Determine the [x, y] coordinate at the center of the cell enclosing the given text.  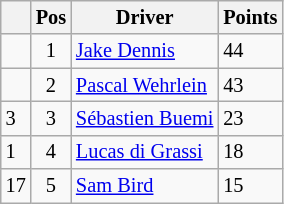
Jake Dennis [144, 51]
2 [51, 85]
43 [250, 85]
23 [250, 118]
18 [250, 152]
44 [250, 51]
Driver [144, 17]
Sébastien Buemi [144, 118]
Lucas di Grassi [144, 152]
Sam Bird [144, 186]
Points [250, 17]
Pascal Wehrlein [144, 85]
17 [16, 186]
5 [51, 186]
15 [250, 186]
Pos [51, 17]
4 [51, 152]
